Determine the [X, Y] coordinate at the center of the cell enclosing the given text.  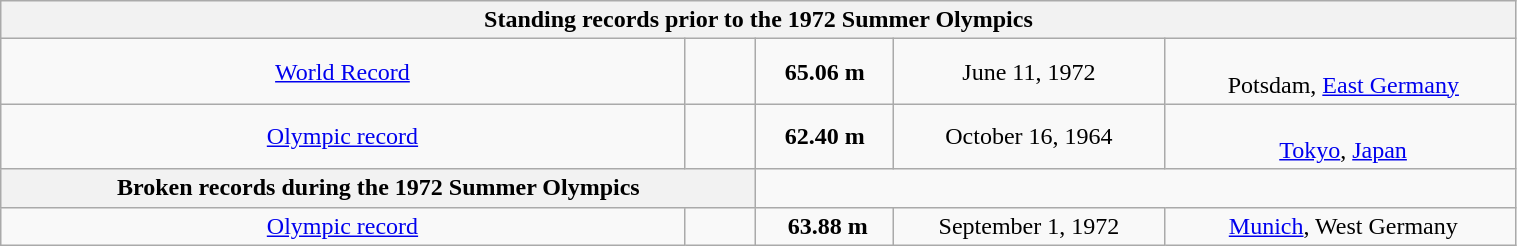
Tokyo, Japan [1340, 136]
September 1, 1972 [1028, 226]
Potsdam, East Germany [1340, 72]
June 11, 1972 [1028, 72]
October 16, 1964 [1028, 136]
Broken records during the 1972 Summer Olympics [378, 188]
62.40 m [824, 136]
Standing records prior to the 1972 Summer Olympics [758, 20]
63.88 m [824, 226]
Munich, West Germany [1340, 226]
65.06 m [824, 72]
World Record [342, 72]
